Return [x, y] of the center of cell containing provided text 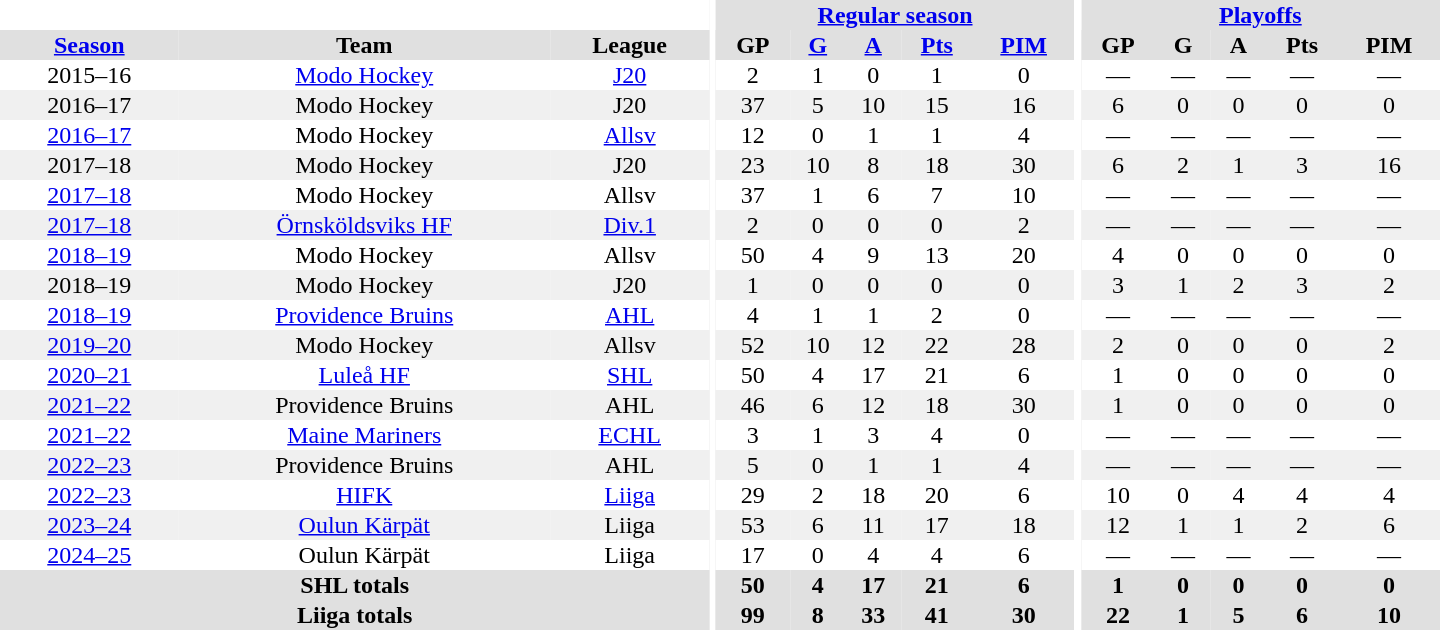
28 [1024, 345]
52 [754, 345]
11 [872, 525]
2023–24 [90, 525]
ECHL [630, 435]
Div.1 [630, 225]
Maine Mariners [364, 435]
HIFK [364, 495]
2019–20 [90, 345]
Team [364, 45]
Regular season [896, 15]
2024–25 [90, 555]
Liiga totals [354, 615]
SHL totals [354, 585]
9 [872, 255]
2015–16 [90, 75]
13 [937, 255]
33 [872, 615]
Luleå HF [364, 375]
29 [754, 495]
7 [937, 195]
2020–21 [90, 375]
46 [754, 405]
SHL [630, 375]
23 [754, 165]
15 [937, 105]
99 [754, 615]
Örnsköldsviks HF [364, 225]
Season [90, 45]
League [630, 45]
53 [754, 525]
41 [937, 615]
Playoffs [1260, 15]
